Pinpoint the cell where the given text exists, returning its [x, y] midpoint coordinate. 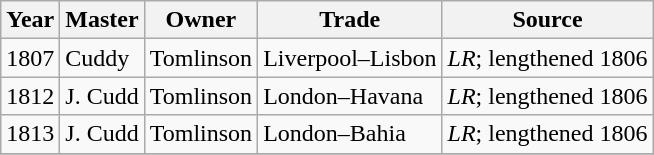
Cuddy [102, 58]
Liverpool–Lisbon [350, 58]
Master [102, 20]
London–Havana [350, 96]
Year [30, 20]
Trade [350, 20]
Source [548, 20]
London–Bahia [350, 134]
1813 [30, 134]
1812 [30, 96]
1807 [30, 58]
Owner [200, 20]
